Determine the [x, y] coordinate at the center of the cell enclosing the given text.  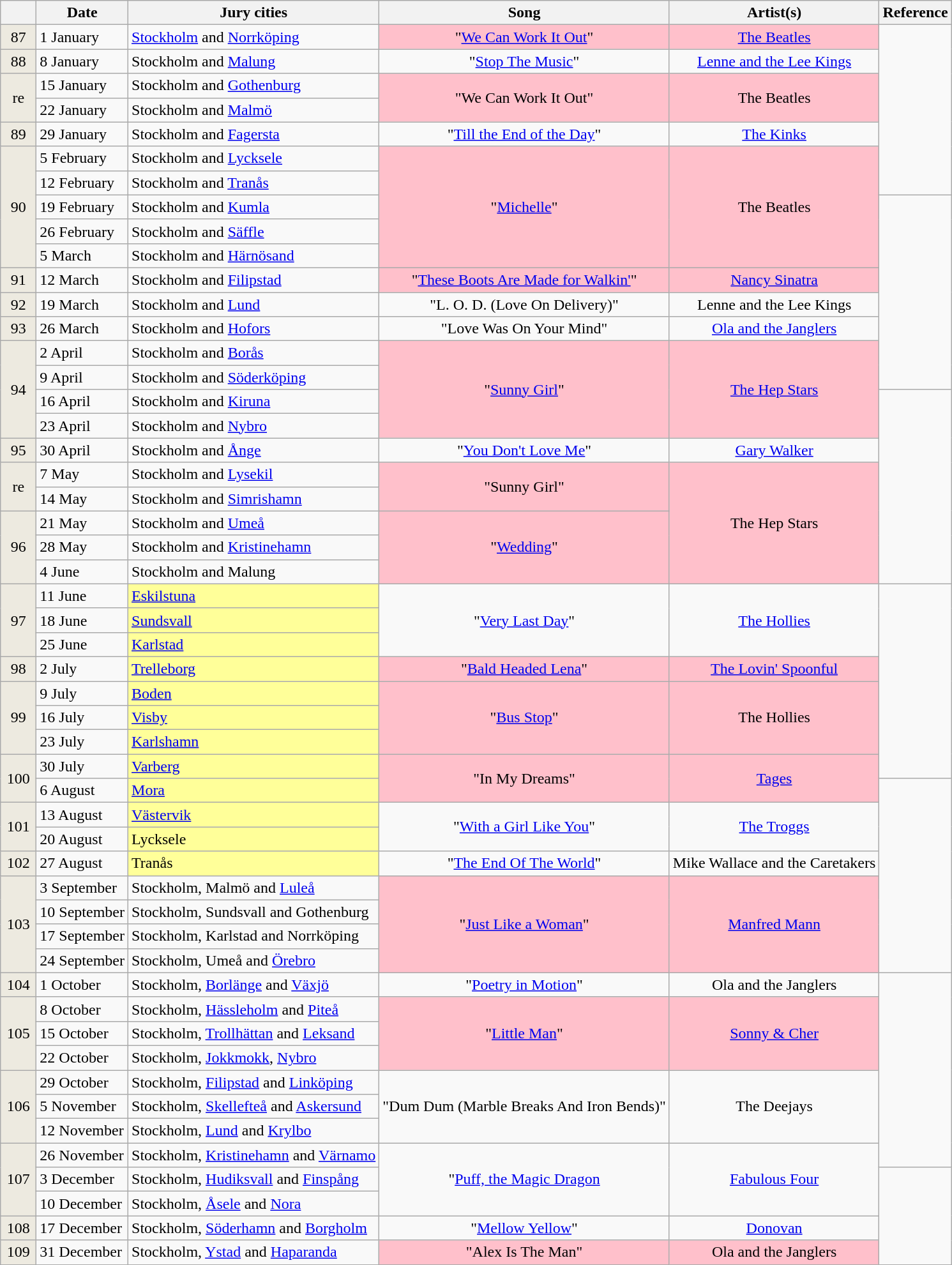
95 [19, 450]
"The End Of The World" [525, 863]
19 February [82, 207]
"Bald Headed Lena" [525, 669]
106 [19, 1107]
103 [19, 924]
10 September [82, 912]
Mora [254, 791]
105 [19, 1033]
8 October [82, 1009]
"Michelle" [525, 207]
"Wedding" [525, 547]
15 January [82, 86]
Sundsvall [254, 620]
Tranås [254, 863]
88 [19, 61]
Stockholm and Fagersta [254, 134]
12 February [82, 183]
"These Boots Are Made for Walkin'" [525, 280]
Stockholm, Karlstad and Norrköping [254, 936]
The Deejays [774, 1107]
5 November [82, 1107]
Fabulous Four [774, 1179]
Stockholm, Filipstad and Linköping [254, 1082]
Stockholm, Skellefteå and Askersund [254, 1107]
Reference [916, 13]
92 [19, 305]
104 [19, 985]
Västervik [254, 815]
1 October [82, 985]
Stockholm, Åsele and Nora [254, 1204]
15 October [82, 1033]
"Dum Dum (Marble Breaks And Iron Bends)" [525, 1107]
"In My Dreams" [525, 778]
91 [19, 280]
30 April [82, 450]
Stockholm and Hofors [254, 329]
Stockholm and Malmö [254, 110]
"L. O. D. (Love On Delivery)" [525, 305]
13 August [82, 815]
27 August [82, 863]
94 [19, 390]
Stockholm, Sundsvall and Gothenburg [254, 912]
5 February [82, 158]
Lycksele [254, 839]
Stockholm and Härnösand [254, 255]
7 May [82, 474]
99 [19, 717]
Eskilstuna [254, 596]
"Mellow Yellow" [525, 1228]
"Bus Stop" [525, 717]
Stockholm and Nybro [254, 426]
Tages [774, 778]
Stockholm and Umeå [254, 523]
Stockholm, Jokkmokk, Nybro [254, 1057]
20 August [82, 839]
96 [19, 547]
93 [19, 329]
1 January [82, 37]
Jury cities [254, 13]
"Till the End of the Day" [525, 134]
"Very Last Day" [525, 620]
Stockholm, Lund and Krylbo [254, 1131]
9 July [82, 693]
"Alex Is The Man" [525, 1252]
"Just Like a Woman" [525, 924]
108 [19, 1228]
6 August [82, 791]
16 July [82, 718]
Stockholm and Tranås [254, 183]
Stockholm and Borås [254, 353]
Stockholm and Norrköping [254, 37]
26 February [82, 231]
Stockholm, Borlänge and Växjö [254, 985]
Karlshamn [254, 742]
The Kinks [774, 134]
"Stop The Music" [525, 61]
17 December [82, 1228]
109 [19, 1252]
Visby [254, 718]
4 June [82, 572]
Stockholm and Lycksele [254, 158]
Stockholm, Umeå and Örebro [254, 960]
Stockholm and Gothenburg [254, 86]
22 January [82, 110]
Manfred Mann [774, 924]
29 January [82, 134]
102 [19, 863]
"Poetry in Motion" [525, 985]
Stockholm and Kumla [254, 207]
89 [19, 134]
10 December [82, 1204]
"Love Was On Your Mind" [525, 329]
8 January [82, 61]
Artist(s) [774, 13]
Stockholm, Ystad and Haparanda [254, 1252]
87 [19, 37]
Stockholm, Hässleholm and Piteå [254, 1009]
12 March [82, 280]
3 September [82, 888]
17 September [82, 936]
Trelleborg [254, 669]
11 June [82, 596]
"You Don't Love Me" [525, 450]
25 June [82, 644]
29 October [82, 1082]
Stockholm and Ånge [254, 450]
98 [19, 669]
Donovan [774, 1228]
14 May [82, 499]
Stockholm and Kristinehamn [254, 547]
Boden [254, 693]
Varberg [254, 766]
16 April [82, 402]
Mike Wallace and the Caretakers [774, 863]
3 December [82, 1179]
101 [19, 827]
97 [19, 620]
Stockholm and Kiruna [254, 402]
28 May [82, 547]
90 [19, 207]
Date [82, 13]
Stockholm, Malmö and Luleå [254, 888]
The Troggs [774, 827]
2 April [82, 353]
23 July [82, 742]
26 November [82, 1155]
9 April [82, 377]
Song [525, 13]
Stockholm and Säffle [254, 231]
26 March [82, 329]
Stockholm and Lysekil [254, 474]
19 March [82, 305]
Stockholm and Söderköping [254, 377]
Stockholm, Trollhättan and Leksand [254, 1033]
Nancy Sinatra [774, 280]
"Little Man" [525, 1033]
"With a Girl Like You" [525, 827]
Stockholm and Simrishamn [254, 499]
"Puff, the Magic Dragon [525, 1179]
22 October [82, 1057]
107 [19, 1179]
Stockholm and Filipstad [254, 280]
24 September [82, 960]
30 July [82, 766]
Stockholm, Hudiksvall and Finspång [254, 1179]
Stockholm and Lund [254, 305]
31 December [82, 1252]
Sonny & Cher [774, 1033]
18 June [82, 620]
5 March [82, 255]
Stockholm, Söderhamn and Borgholm [254, 1228]
12 November [82, 1131]
Gary Walker [774, 450]
100 [19, 778]
23 April [82, 426]
21 May [82, 523]
Karlstad [254, 644]
Stockholm, Kristinehamn and Värnamo [254, 1155]
2 July [82, 669]
The Lovin' Spoonful [774, 669]
